Return the (x, y) coordinate for the center point of the cell that contains the specified text.  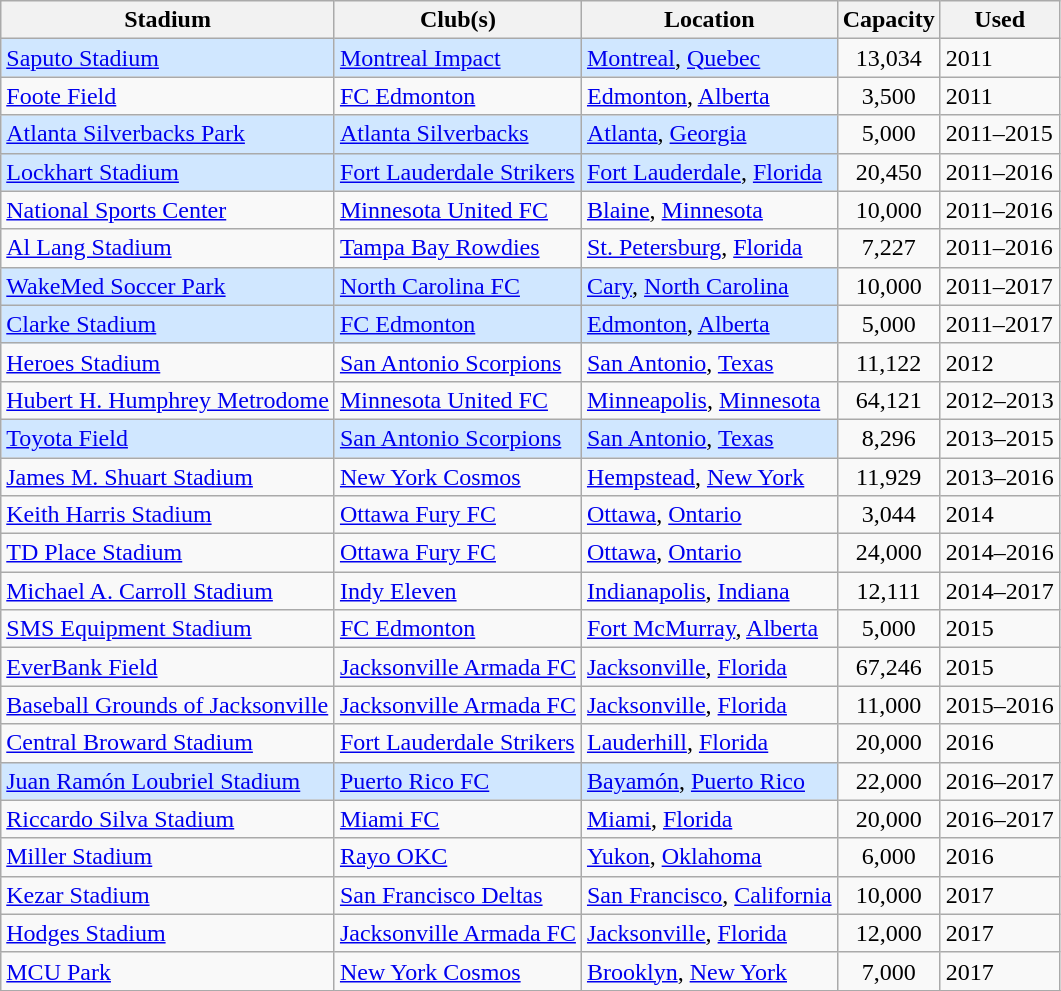
Clarke Stadium (168, 324)
2014–2016 (1000, 553)
Central Broward Stadium (168, 743)
12,111 (888, 591)
Cary, North Carolina (709, 286)
Hodges Stadium (168, 933)
Lockhart Stadium (168, 172)
13,034 (888, 58)
MCU Park (168, 971)
Al Lang Stadium (168, 248)
Rayo OKC (458, 857)
2013–2016 (1000, 477)
Brooklyn, New York (709, 971)
Fort McMurray, Alberta (709, 629)
Miami FC (458, 819)
San Francisco Deltas (458, 895)
Kezar Stadium (168, 895)
Stadium (168, 20)
Heroes Stadium (168, 362)
Yukon, Oklahoma (709, 857)
6,000 (888, 857)
Blaine, Minnesota (709, 210)
Baseball Grounds of Jacksonville (168, 705)
3,500 (888, 96)
James M. Shuart Stadium (168, 477)
Puerto Rico FC (458, 781)
Foote Field (168, 96)
3,044 (888, 515)
Atlanta Silverbacks Park (168, 134)
2012–2013 (1000, 400)
Toyota Field (168, 438)
North Carolina FC (458, 286)
TD Place Stadium (168, 553)
24,000 (888, 553)
Montreal, Quebec (709, 58)
Riccardo Silva Stadium (168, 819)
San Francisco, California (709, 895)
Atlanta Silverbacks (458, 134)
SMS Equipment Stadium (168, 629)
2012 (1000, 362)
2014–2017 (1000, 591)
8,296 (888, 438)
Club(s) (458, 20)
Miller Stadium (168, 857)
Atlanta, Georgia (709, 134)
2014 (1000, 515)
22,000 (888, 781)
Hempstead, New York (709, 477)
64,121 (888, 400)
Miami, Florida (709, 819)
12,000 (888, 933)
Keith Harris Stadium (168, 515)
11,000 (888, 705)
Minneapolis, Minnesota (709, 400)
St. Petersburg, Florida (709, 248)
2013–2015 (1000, 438)
Capacity (888, 20)
67,246 (888, 667)
Indy Eleven (458, 591)
Saputo Stadium (168, 58)
Bayamón, Puerto Rico (709, 781)
Juan Ramón Loubriel Stadium (168, 781)
2015–2016 (1000, 705)
7,000 (888, 971)
Location (709, 20)
Tampa Bay Rowdies (458, 248)
Indianapolis, Indiana (709, 591)
Lauderhill, Florida (709, 743)
National Sports Center (168, 210)
WakeMed Soccer Park (168, 286)
Michael A. Carroll Stadium (168, 591)
EverBank Field (168, 667)
11,122 (888, 362)
7,227 (888, 248)
Used (1000, 20)
20,450 (888, 172)
Hubert H. Humphrey Metrodome (168, 400)
11,929 (888, 477)
Fort Lauderdale, Florida (709, 172)
2011–2015 (1000, 134)
Montreal Impact (458, 58)
